Return the (X, Y) coordinate for the center point of the cell that contains the specified text.  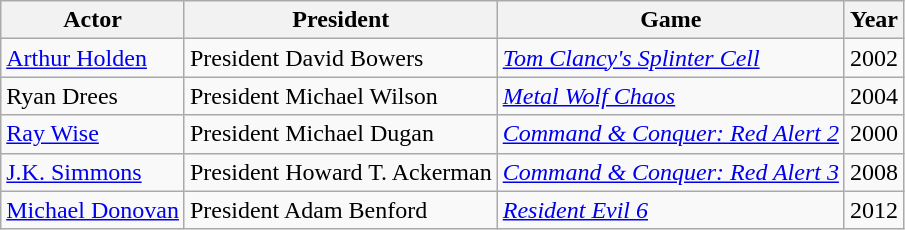
Tom Clancy's Splinter Cell (670, 58)
Ray Wise (93, 134)
President (340, 20)
President Michael Wilson (340, 96)
Year (874, 20)
Ryan Drees (93, 96)
Metal Wolf Chaos (670, 96)
Resident Evil 6 (670, 210)
2012 (874, 210)
Command & Conquer: Red Alert 2 (670, 134)
Arthur Holden (93, 58)
J.K. Simmons (93, 172)
2000 (874, 134)
President Michael Dugan (340, 134)
Game (670, 20)
2004 (874, 96)
2002 (874, 58)
Michael Donovan (93, 210)
President Howard T. Ackerman (340, 172)
Actor (93, 20)
President David Bowers (340, 58)
2008 (874, 172)
Command & Conquer: Red Alert 3 (670, 172)
President Adam Benford (340, 210)
